Pinpoint the cell where the given text exists, returning its (x, y) midpoint coordinate. 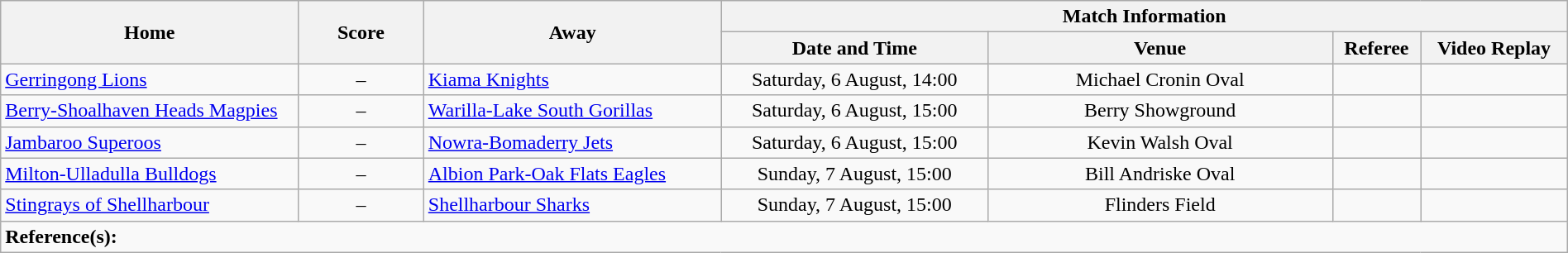
Home (150, 32)
Score (361, 32)
Michael Cronin Oval (1159, 79)
Albion Park-Oak Flats Eagles (572, 174)
Flinders Field (1159, 205)
Shellharbour Sharks (572, 205)
Nowra-Bomaderry Jets (572, 142)
Kiama Knights (572, 79)
Stingrays of Shellharbour (150, 205)
Reference(s): (784, 236)
Video Replay (1494, 48)
Away (572, 32)
Kevin Walsh Oval (1159, 142)
Berry-Shoalhaven Heads Magpies (150, 111)
Date and Time (854, 48)
Referee (1376, 48)
Bill Andriske Oval (1159, 174)
Saturday, 6 August, 14:00 (854, 79)
Gerringong Lions (150, 79)
Berry Showground (1159, 111)
Warilla-Lake South Gorillas (572, 111)
Venue (1159, 48)
Milton-Ulladulla Bulldogs (150, 174)
Jambaroo Superoos (150, 142)
Match Information (1145, 17)
